Scan for the cell matching the given text and deliver its (X, Y) coordinate at center. 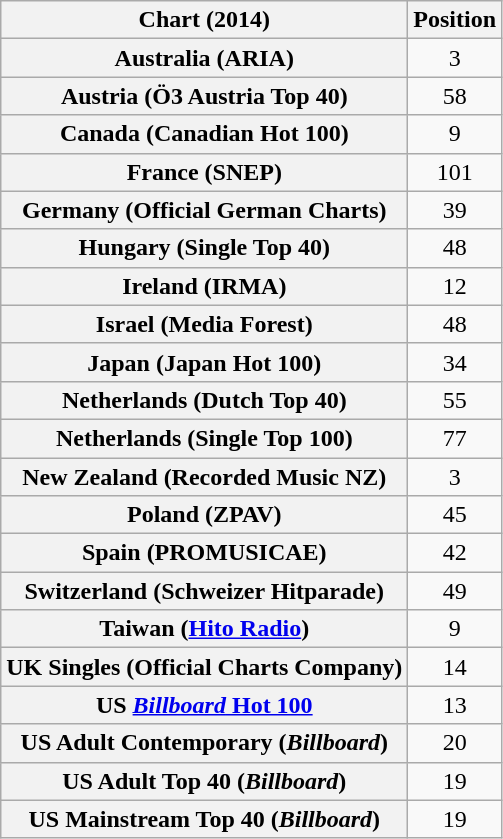
42 (455, 553)
45 (455, 515)
55 (455, 400)
12 (455, 286)
Japan (Japan Hot 100) (204, 362)
Canada (Canadian Hot 100) (204, 134)
77 (455, 438)
39 (455, 210)
14 (455, 667)
UK Singles (Official Charts Company) (204, 667)
Taiwan (Hito Radio) (204, 629)
Spain (PROMUSICAE) (204, 553)
Hungary (Single Top 40) (204, 248)
Chart (2014) (204, 20)
Position (455, 20)
13 (455, 705)
20 (455, 743)
Switzerland (Schweizer Hitparade) (204, 591)
Ireland (IRMA) (204, 286)
58 (455, 96)
US Adult Top 40 (Billboard) (204, 781)
Netherlands (Single Top 100) (204, 438)
Poland (ZPAV) (204, 515)
34 (455, 362)
Australia (ARIA) (204, 58)
US Billboard Hot 100 (204, 705)
Netherlands (Dutch Top 40) (204, 400)
49 (455, 591)
Germany (Official German Charts) (204, 210)
France (SNEP) (204, 172)
Israel (Media Forest) (204, 324)
US Adult Contemporary (Billboard) (204, 743)
Austria (Ö3 Austria Top 40) (204, 96)
New Zealand (Recorded Music NZ) (204, 477)
101 (455, 172)
US Mainstream Top 40 (Billboard) (204, 819)
